Return the (x, y) coordinate for the center point of the cell that contains the specified text.  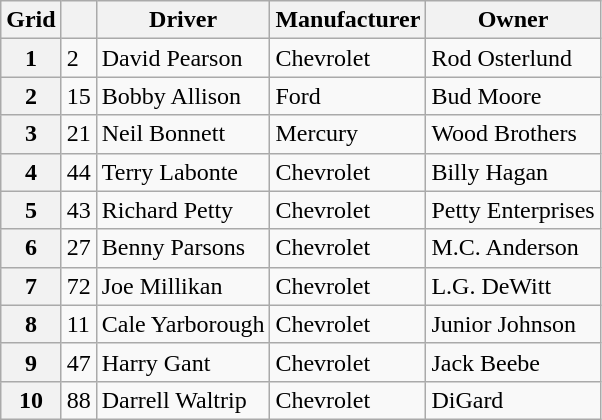
Driver (183, 20)
Billy Hagan (513, 172)
Richard Petty (183, 210)
Junior Johnson (513, 324)
72 (78, 286)
Benny Parsons (183, 248)
Rod Osterlund (513, 58)
43 (78, 210)
7 (31, 286)
Wood Brothers (513, 134)
11 (78, 324)
10 (31, 400)
47 (78, 362)
David Pearson (183, 58)
9 (31, 362)
Harry Gant (183, 362)
M.C. Anderson (513, 248)
5 (31, 210)
L.G. DeWitt (513, 286)
Bud Moore (513, 96)
1 (31, 58)
3 (31, 134)
Darrell Waltrip (183, 400)
21 (78, 134)
Grid (31, 20)
Neil Bonnett (183, 134)
8 (31, 324)
27 (78, 248)
15 (78, 96)
Cale Yarborough (183, 324)
DiGard (513, 400)
Petty Enterprises (513, 210)
44 (78, 172)
4 (31, 172)
Ford (348, 96)
Terry Labonte (183, 172)
Bobby Allison (183, 96)
88 (78, 400)
6 (31, 248)
Joe Millikan (183, 286)
Owner (513, 20)
Manufacturer (348, 20)
Mercury (348, 134)
Jack Beebe (513, 362)
